Capture the cell that displays the provided text and extract its [X, Y] central coordinate. 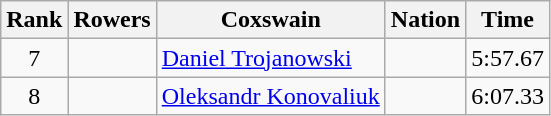
8 [34, 96]
Rowers [112, 20]
Rank [34, 20]
6:07.33 [508, 96]
Nation [425, 20]
Daniel Trojanowski [270, 58]
5:57.67 [508, 58]
Time [508, 20]
Oleksandr Konovaliuk [270, 96]
7 [34, 58]
Coxswain [270, 20]
